Search for the cell housing the specified text and yield its (x, y) center coordinate. 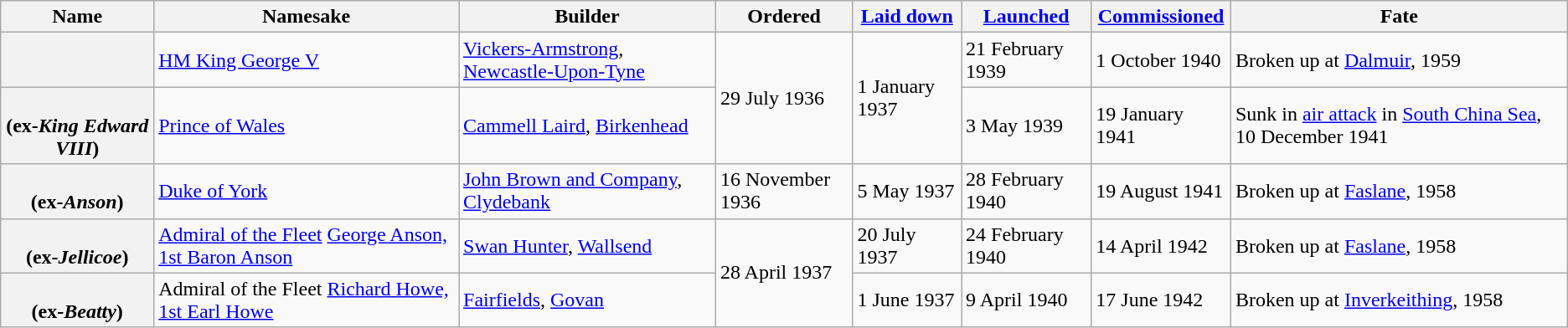
28 April 1937 (784, 273)
14 April 1942 (1161, 246)
28 February 1940 (1027, 191)
Cammell Laird, Birkenhead (588, 126)
Launched (1027, 17)
HM King George V (307, 60)
1 January 1937 (907, 99)
24 February 1940 (1027, 246)
(ex-Anson) (77, 191)
Broken up at Dalmuir, 1959 (1399, 60)
(ex-King Edward VIII) (77, 126)
Admiral of the Fleet George Anson, 1st Baron Anson (307, 246)
17 June 1942 (1161, 300)
Laid down (907, 17)
16 November 1936 (784, 191)
Builder (588, 17)
Admiral of the Fleet Richard Howe, 1st Earl Howe (307, 300)
Commissioned (1161, 17)
Sunk in air attack in South China Sea, 10 December 1941 (1399, 126)
Name (77, 17)
Prince of Wales (307, 126)
5 May 1937 (907, 191)
19 January 1941 (1161, 126)
Broken up at Inverkeithing, 1958 (1399, 300)
Ordered (784, 17)
Fairfields, Govan (588, 300)
21 February 1939 (1027, 60)
Duke of York (307, 191)
Swan Hunter, Wallsend (588, 246)
Vickers-Armstrong, Newcastle-Upon-Tyne (588, 60)
20 July 1937 (907, 246)
(ex-Jellicoe) (77, 246)
29 July 1936 (784, 99)
3 May 1939 (1027, 126)
John Brown and Company, Clydebank (588, 191)
Namesake (307, 17)
Fate (1399, 17)
9 April 1940 (1027, 300)
19 August 1941 (1161, 191)
(ex-Beatty) (77, 300)
1 June 1937 (907, 300)
1 October 1940 (1161, 60)
